Extract the [x, y] coordinate from the center of the cell holding the provided text.  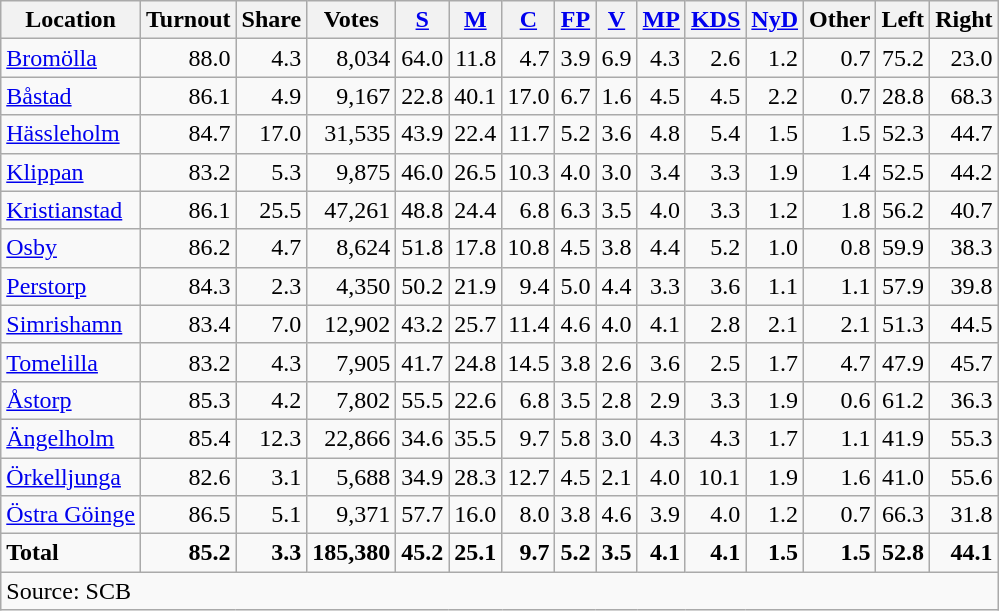
6.3 [576, 210]
5.1 [272, 515]
2.9 [661, 400]
Location [71, 20]
NyD [775, 20]
22.6 [476, 400]
5.0 [576, 286]
57.9 [903, 286]
44.7 [964, 134]
41.9 [903, 438]
45.2 [422, 553]
52.8 [903, 553]
35.5 [476, 438]
44.5 [964, 324]
V [616, 20]
24.8 [476, 362]
Bromölla [71, 58]
10.3 [528, 172]
41.7 [422, 362]
85.2 [188, 553]
M [476, 20]
2.5 [715, 362]
40.7 [964, 210]
5.3 [272, 172]
86.5 [188, 515]
45.7 [964, 362]
86.2 [188, 248]
55.6 [964, 477]
Share [272, 20]
C [528, 20]
57.7 [422, 515]
22.8 [422, 96]
48.8 [422, 210]
0.6 [840, 400]
8,624 [352, 248]
Kristianstad [71, 210]
38.3 [964, 248]
24.4 [476, 210]
55.3 [964, 438]
9,167 [352, 96]
56.2 [903, 210]
5,688 [352, 477]
Total [71, 553]
Båstad [71, 96]
4.2 [272, 400]
25.5 [272, 210]
Örkelljunga [71, 477]
7,802 [352, 400]
84.7 [188, 134]
Hässleholm [71, 134]
44.2 [964, 172]
46.0 [422, 172]
10.1 [715, 477]
64.0 [422, 58]
MP [661, 20]
34.9 [422, 477]
Klippan [71, 172]
26.5 [476, 172]
84.3 [188, 286]
50.2 [422, 286]
12.7 [528, 477]
40.1 [476, 96]
39.8 [964, 286]
Other [840, 20]
6.9 [616, 58]
3.1 [272, 477]
Right [964, 20]
2.3 [272, 286]
4.9 [272, 96]
59.9 [903, 248]
6.7 [576, 96]
1.0 [775, 248]
1.4 [840, 172]
14.5 [528, 362]
85.4 [188, 438]
75.2 [903, 58]
66.3 [903, 515]
28.3 [476, 477]
8,034 [352, 58]
25.1 [476, 553]
KDS [715, 20]
31,535 [352, 134]
68.3 [964, 96]
36.3 [964, 400]
85.3 [188, 400]
52.5 [903, 172]
55.5 [422, 400]
7,905 [352, 362]
12.3 [272, 438]
10.8 [528, 248]
44.1 [964, 553]
23.0 [964, 58]
88.0 [188, 58]
11.7 [528, 134]
S [422, 20]
47.9 [903, 362]
0.8 [840, 248]
3.4 [661, 172]
52.3 [903, 134]
43.2 [422, 324]
22.4 [476, 134]
4.8 [661, 134]
22,866 [352, 438]
34.6 [422, 438]
185,380 [352, 553]
Turnout [188, 20]
Left [903, 20]
Perstorp [71, 286]
11.8 [476, 58]
82.6 [188, 477]
5.8 [576, 438]
7.0 [272, 324]
9,371 [352, 515]
12,902 [352, 324]
Åstorp [71, 400]
Osby [71, 248]
Votes [352, 20]
61.2 [903, 400]
83.4 [188, 324]
51.8 [422, 248]
51.3 [903, 324]
11.4 [528, 324]
Ängelholm [71, 438]
Tomelilla [71, 362]
9,875 [352, 172]
Simrishamn [71, 324]
41.0 [903, 477]
Östra Göinge [71, 515]
25.7 [476, 324]
2.2 [775, 96]
Source: SCB [500, 591]
43.9 [422, 134]
47,261 [352, 210]
17.8 [476, 248]
28.8 [903, 96]
31.8 [964, 515]
21.9 [476, 286]
16.0 [476, 515]
FP [576, 20]
4,350 [352, 286]
5.4 [715, 134]
9.4 [528, 286]
8.0 [528, 515]
1.8 [840, 210]
